Detect which cell encompasses the target text, then output its [x, y] center coordinate. 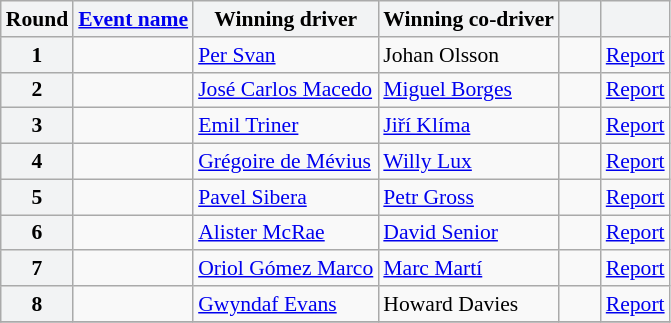
Johan Olsson [468, 55]
Event name [133, 19]
Oriol Gómez Marco [286, 269]
José Carlos Macedo [286, 90]
5 [38, 197]
David Senior [468, 233]
4 [38, 162]
Winning co-driver [468, 19]
Petr Gross [468, 197]
Alister McRae [286, 233]
6 [38, 233]
Emil Triner [286, 126]
8 [38, 304]
Pavel Sibera [286, 197]
Grégoire de Mévius [286, 162]
Winning driver [286, 19]
7 [38, 269]
Miguel Borges [468, 90]
Per Svan [286, 55]
Gwyndaf Evans [286, 304]
3 [38, 126]
Howard Davies [468, 304]
1 [38, 55]
Round [38, 19]
Willy Lux [468, 162]
Marc Martí [468, 269]
2 [38, 90]
Jiří Klíma [468, 126]
